Return (x, y) of the center of cell containing provided text 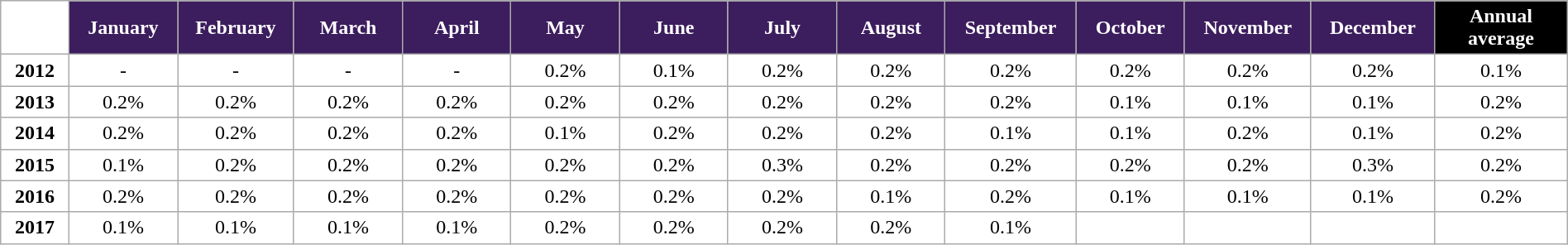
August (892, 28)
October (1130, 28)
Annual average (1502, 28)
2013 (35, 102)
June (673, 28)
2016 (35, 196)
January (122, 28)
March (347, 28)
November (1247, 28)
2012 (35, 70)
February (237, 28)
May (566, 28)
July (782, 28)
December (1373, 28)
2017 (35, 228)
September (1011, 28)
2014 (35, 133)
2015 (35, 165)
April (457, 28)
